Locate the cell with the specified text and output its (X, Y) center coordinate. 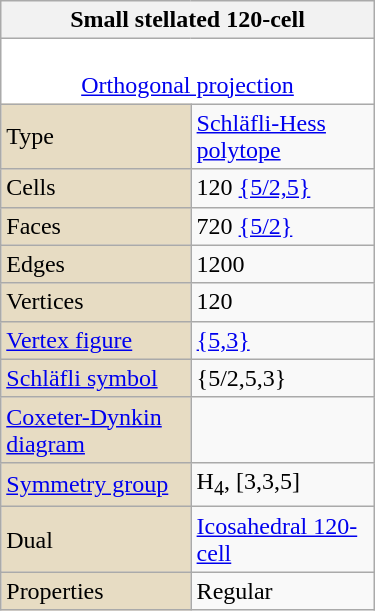
Dual (96, 540)
H4, [3,3,5] (282, 484)
Orthogonal projection (188, 72)
120 (282, 302)
720 {5/2} (282, 226)
Faces (96, 226)
Schläfli-Hess polytope (282, 136)
{5/2,5,3} (282, 378)
Vertices (96, 302)
120 {5/2,5} (282, 188)
Schläfli symbol (96, 378)
Symmetry group (96, 484)
Cells (96, 188)
Edges (96, 264)
Type (96, 136)
Properties (96, 591)
Regular (282, 591)
Small stellated 120-cell (188, 20)
{5,3} (282, 340)
Coxeter-Dynkin diagram (96, 430)
1200 (282, 264)
Icosahedral 120-cell (282, 540)
Vertex figure (96, 340)
